Output the (X, Y) coordinate of the center of the cell containing the given text.  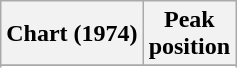
Chart (1974) (72, 34)
Peakposition (189, 34)
